Determine the (X, Y) coordinate at the center of the cell enclosing the given text.  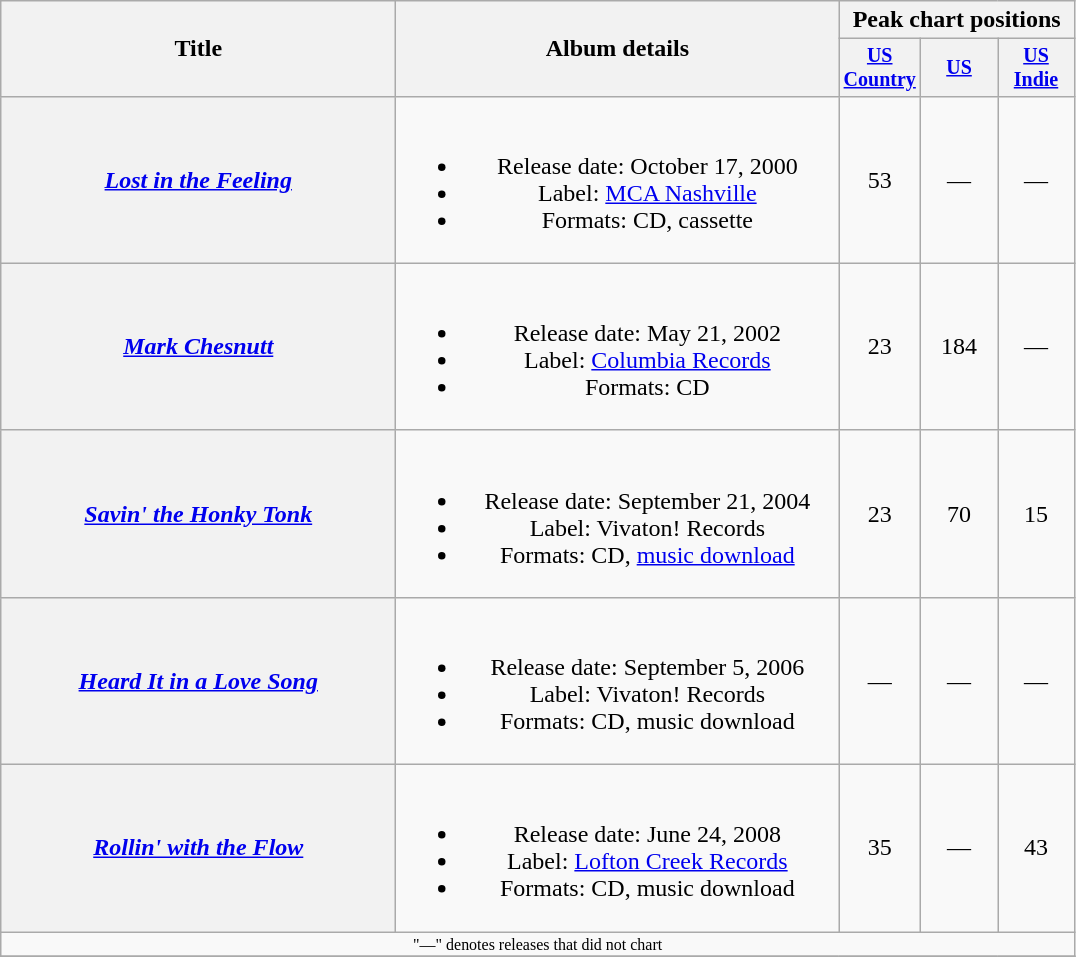
Release date: September 5, 2006Label: Vivaton! RecordsFormats: CD, music download (618, 680)
184 (960, 346)
Heard It in a Love Song (198, 680)
Album details (618, 49)
US Country (880, 68)
Peak chart positions (957, 20)
Title (198, 49)
70 (960, 514)
Mark Chesnutt (198, 346)
15 (1036, 514)
Savin' the Honky Tonk (198, 514)
"—" denotes releases that did not chart (538, 944)
Release date: May 21, 2002Label: Columbia RecordsFormats: CD (618, 346)
35 (880, 848)
53 (880, 180)
US (960, 68)
Release date: June 24, 2008Label: Lofton Creek RecordsFormats: CD, music download (618, 848)
43 (1036, 848)
Release date: October 17, 2000Label: MCA NashvilleFormats: CD, cassette (618, 180)
USIndie (1036, 68)
Rollin' with the Flow (198, 848)
Release date: September 21, 2004Label: Vivaton! RecordsFormats: CD, music download (618, 514)
Lost in the Feeling (198, 180)
